Extract the (X, Y) coordinate from the center of the cell holding the provided text.  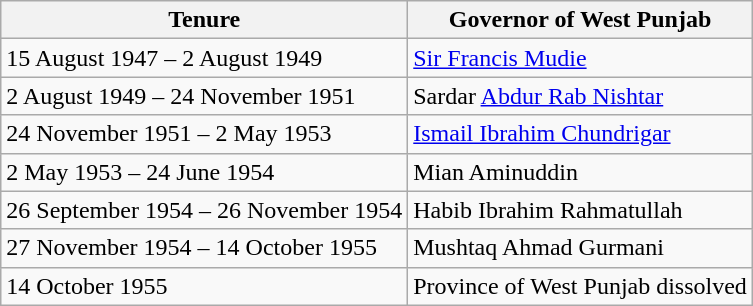
24 November 1951 – 2 May 1953 (204, 134)
14 October 1955 (204, 286)
Habib Ibrahim Rahmatullah (580, 210)
Province of West Punjab dissolved (580, 286)
Ismail Ibrahim Chundrigar (580, 134)
2 August 1949 – 24 November 1951 (204, 96)
Tenure (204, 20)
Mushtaq Ahmad Gurmani (580, 248)
2 May 1953 – 24 June 1954 (204, 172)
Sir Francis Mudie (580, 58)
Mian Aminuddin (580, 172)
15 August 1947 – 2 August 1949 (204, 58)
26 September 1954 – 26 November 1954 (204, 210)
Governor of West Punjab (580, 20)
27 November 1954 – 14 October 1955 (204, 248)
Sardar Abdur Rab Nishtar (580, 96)
